Detect which cell encompasses the target text, then output its (x, y) center coordinate. 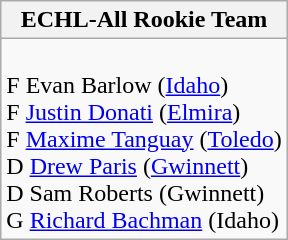
F Evan Barlow (Idaho) F Justin Donati (Elmira) F Maxime Tanguay (Toledo) D Drew Paris (Gwinnett) D Sam Roberts (Gwinnett) G Richard Bachman (Idaho) (144, 139)
ECHL-All Rookie Team (144, 20)
